Identify which cell holds the provided text, then report its [x, y] central coordinate. 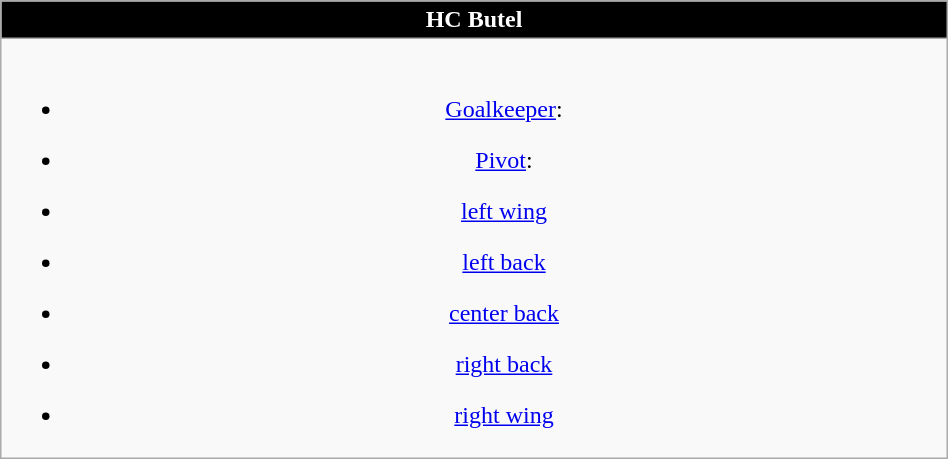
Goalkeeper:Pivot:left wingleft backcenter backright backright wing [474, 248]
HC Butel [474, 20]
